Capture the cell that displays the provided text and extract its [X, Y] central coordinate. 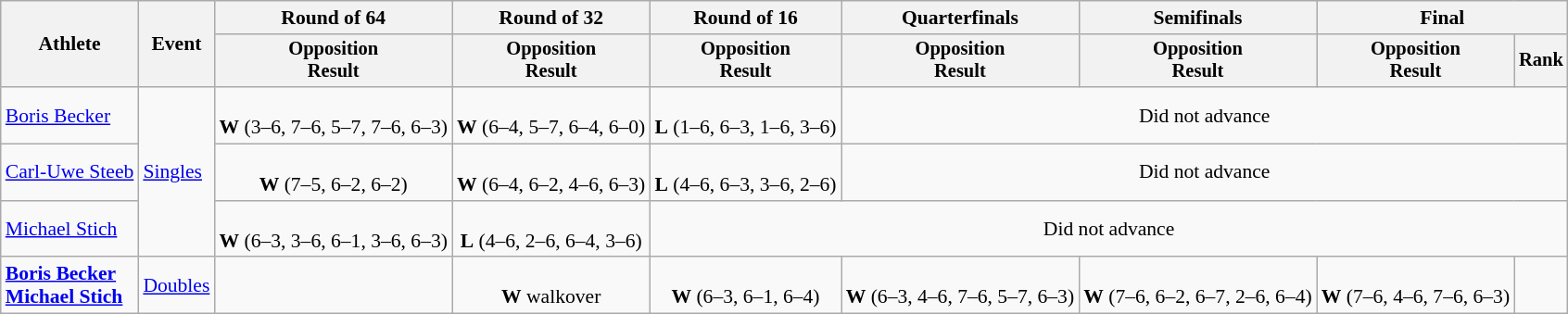
Quarterfinals [960, 18]
W (6–3, 4–6, 7–6, 5–7, 6–3) [960, 285]
L (1–6, 6–3, 1–6, 3–6) [745, 115]
Round of 64 [334, 18]
W (6–3, 6–1, 6–4) [745, 285]
W (6–3, 3–6, 6–1, 3–6, 6–3) [334, 230]
W (6–4, 5–7, 6–4, 6–0) [550, 115]
Event [176, 44]
W walkover [550, 285]
L (4–6, 2–6, 6–4, 3–6) [550, 230]
W (3–6, 7–6, 5–7, 7–6, 6–3) [334, 115]
W (7–6, 4–6, 7–6, 6–3) [1416, 285]
Michael Stich [70, 230]
W (7–5, 6–2, 6–2) [334, 172]
Rank [1541, 61]
W (7–6, 6–2, 6–7, 2–6, 6–4) [1197, 285]
Carl-Uwe Steeb [70, 172]
Doubles [176, 285]
Singles [176, 172]
Boris Becker [70, 115]
Boris BeckerMichael Stich [70, 285]
Athlete [70, 44]
L (4–6, 6–3, 3–6, 2–6) [745, 172]
Semifinals [1197, 18]
W (6–4, 6–2, 4–6, 6–3) [550, 172]
Round of 32 [550, 18]
Round of 16 [745, 18]
Final [1442, 18]
